Determine the (X, Y) coordinate at the center of the cell enclosing the given text.  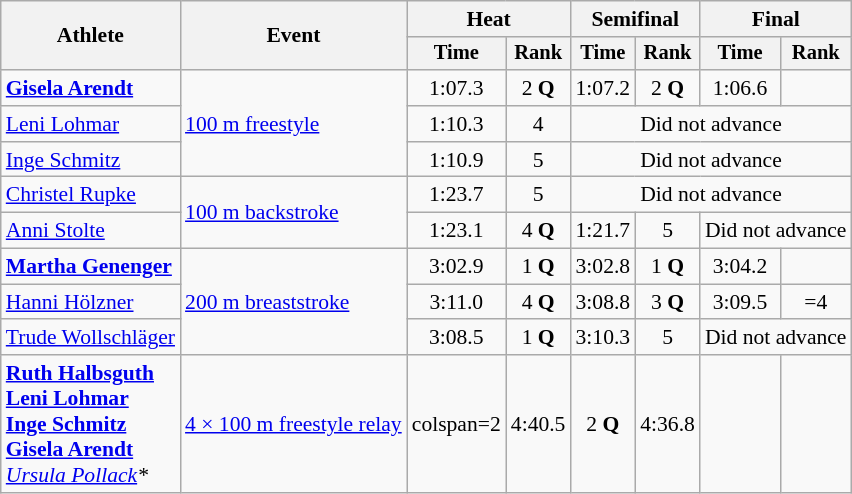
1:07.2 (602, 88)
Event (294, 36)
Christel Rupke (90, 195)
Semifinal (634, 19)
Hanni Hölzner (90, 302)
3:04.2 (740, 267)
4:40.5 (538, 424)
Final (776, 19)
Ruth HalbsguthLeni LohmarInge SchmitzGisela ArendtUrsula Pollack* (90, 424)
4 (538, 124)
3:08.8 (602, 302)
3 Q (668, 302)
100 m backstroke (294, 212)
1:21.7 (602, 231)
1:06.6 (740, 88)
Martha Genenger (90, 267)
1:23.1 (456, 231)
4 × 100 m freestyle relay (294, 424)
3:09.5 (740, 302)
3:02.9 (456, 267)
Inge Schmitz (90, 160)
colspan=2 (456, 424)
1:10.9 (456, 160)
4:36.8 (668, 424)
Heat (489, 19)
200 m breaststroke (294, 302)
=4 (816, 302)
3:11.0 (456, 302)
Anni Stolte (90, 231)
Gisela Arendt (90, 88)
Athlete (90, 36)
3:08.5 (456, 338)
Trude Wollschläger (90, 338)
1:10.3 (456, 124)
100 m freestyle (294, 124)
3:10.3 (602, 338)
Leni Lohmar (90, 124)
1:23.7 (456, 195)
3:02.8 (602, 267)
1:07.3 (456, 88)
